Return (X, Y) of the center of cell containing provided text 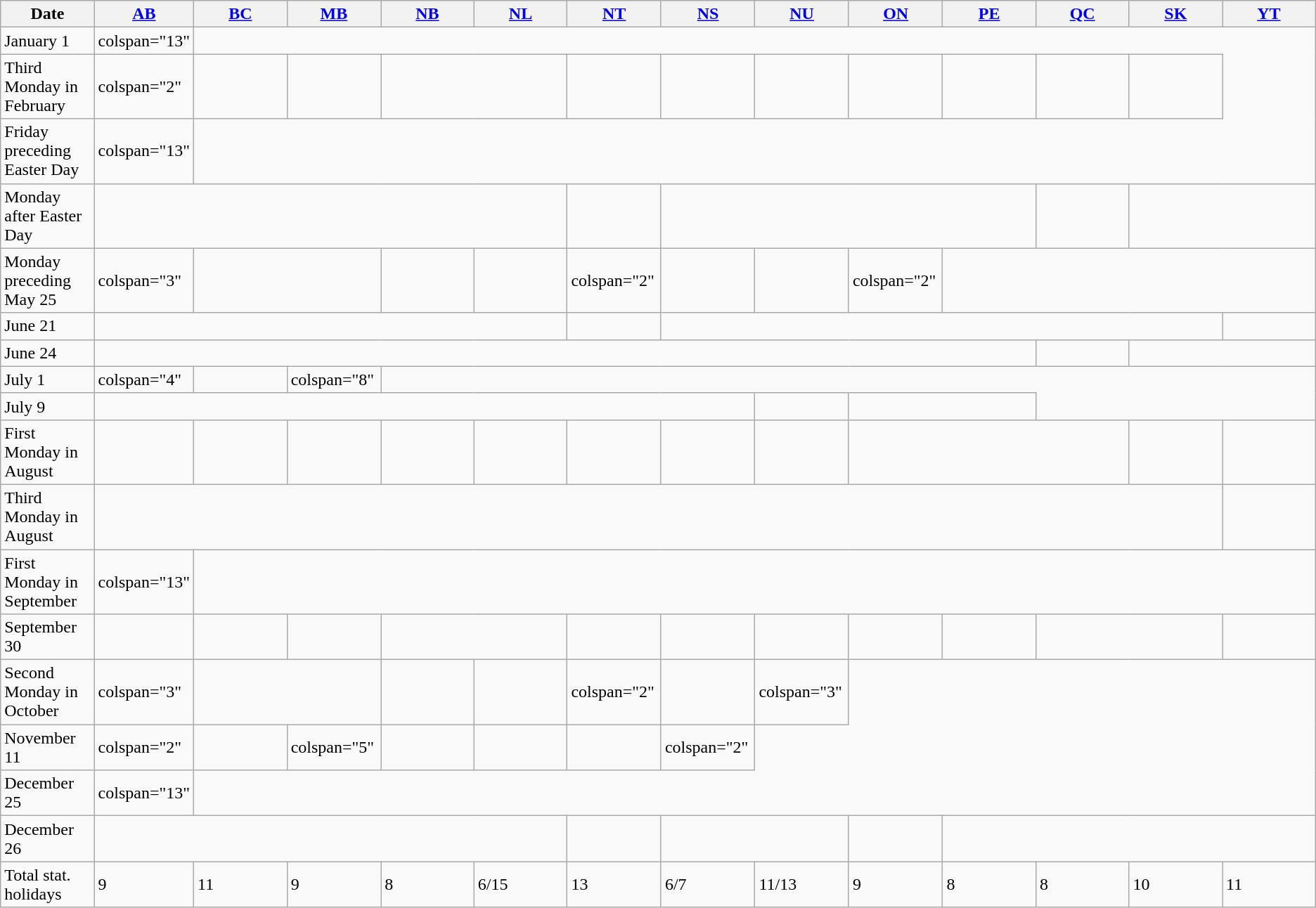
Monday preceding May 25 (48, 280)
June 24 (48, 353)
First Monday in August (48, 452)
November 11 (48, 748)
6/15 (520, 884)
June 21 (48, 326)
January 1 (48, 41)
NT (614, 14)
colspan="5" (334, 748)
NS (708, 14)
6/7 (708, 884)
PE (990, 14)
NU (802, 14)
NB (427, 14)
10 (1175, 884)
Total stat. holidays (48, 884)
First Monday in September (48, 582)
MB (334, 14)
13 (614, 884)
BC (240, 14)
Monday after Easter Day (48, 216)
Date (48, 14)
AB (144, 14)
September 30 (48, 637)
QC (1083, 14)
colspan="4" (144, 380)
Third Monday in August (48, 517)
July 1 (48, 380)
ON (896, 14)
Friday preceding Easter Day (48, 151)
Second Monday in October (48, 692)
NL (520, 14)
SK (1175, 14)
colspan="8" (334, 380)
July 9 (48, 406)
December 25 (48, 793)
11/13 (802, 884)
December 26 (48, 839)
Third Monday in February (48, 86)
YT (1270, 14)
